For the text-containing cell, return its midpoint in [X, Y] coordinate format. 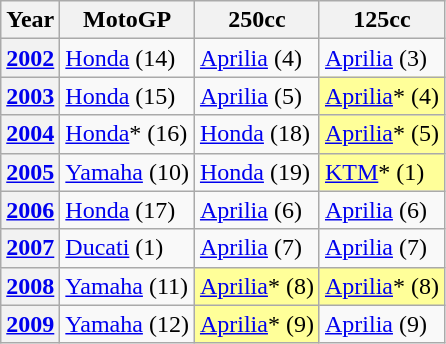
Honda (19) [256, 172]
Aprilia* (4) [382, 96]
Aprilia (3) [382, 58]
Year [30, 20]
Aprilia (5) [256, 96]
Yamaha (12) [128, 324]
Honda (14) [128, 58]
MotoGP [128, 20]
Honda* (16) [128, 134]
KTM* (1) [382, 172]
125cc [382, 20]
Aprilia* (5) [382, 134]
2007 [30, 248]
2009 [30, 324]
Honda (15) [128, 96]
Honda (18) [256, 134]
2003 [30, 96]
Yamaha (10) [128, 172]
Honda (17) [128, 210]
2004 [30, 134]
Aprilia (9) [382, 324]
2006 [30, 210]
Aprilia* (9) [256, 324]
Yamaha (11) [128, 286]
2005 [30, 172]
Aprilia (4) [256, 58]
2002 [30, 58]
2008 [30, 286]
250cc [256, 20]
Ducati (1) [128, 248]
